Pinpoint the cell where the given text exists, returning its (x, y) midpoint coordinate. 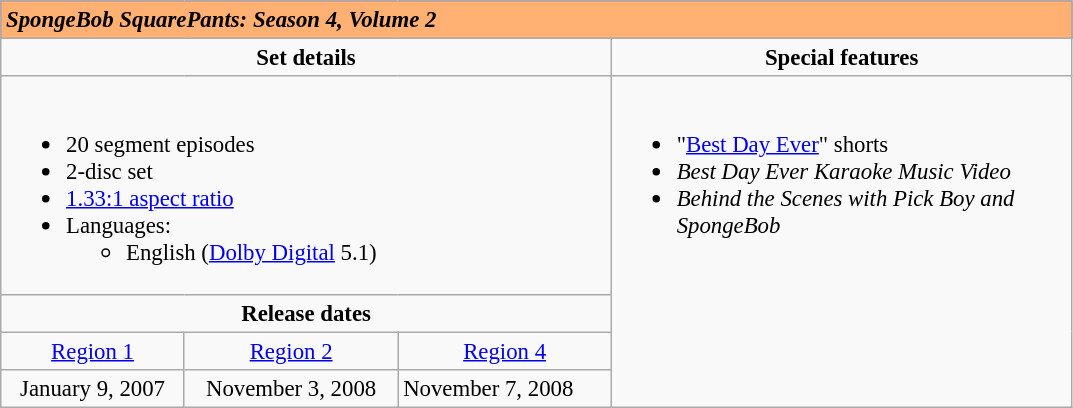
Set details (306, 58)
November 7, 2008 (505, 388)
Region 1 (93, 351)
Region 2 (290, 351)
Region 4 (505, 351)
20 segment episodes2-disc set1.33:1 aspect ratioLanguages:English (Dolby Digital 5.1) (306, 185)
January 9, 2007 (93, 388)
SpongeBob SquarePants: Season 4, Volume 2 (536, 20)
Release dates (306, 313)
"Best Day Ever" shortsBest Day Ever Karaoke Music VideoBehind the Scenes with Pick Boy and SpongeBob (842, 242)
November 3, 2008 (290, 388)
Special features (842, 58)
